For the text-containing cell, return its midpoint in (x, y) coordinate format. 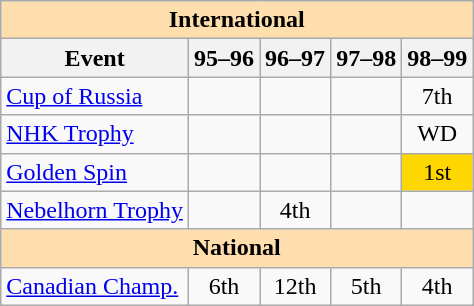
Event (95, 58)
6th (224, 286)
5th (366, 286)
12th (296, 286)
Nebelhorn Trophy (95, 210)
Cup of Russia (95, 96)
1st (438, 172)
Canadian Champ. (95, 286)
NHK Trophy (95, 134)
96–97 (296, 58)
Golden Spin (95, 172)
International (237, 20)
National (237, 248)
97–98 (366, 58)
WD (438, 134)
7th (438, 96)
95–96 (224, 58)
98–99 (438, 58)
